Extract the [x, y] coordinate from the center of the cell holding the provided text.  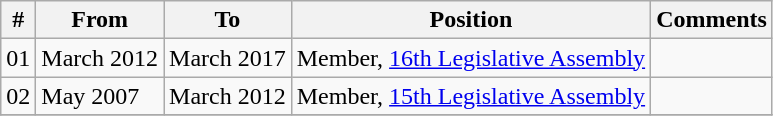
02 [18, 96]
Position [470, 20]
Member, 15th Legislative Assembly [470, 96]
01 [18, 58]
March 2017 [228, 58]
May 2007 [100, 96]
Comments [712, 20]
To [228, 20]
From [100, 20]
# [18, 20]
Member, 16th Legislative Assembly [470, 58]
